Find where the given text appears and provide that cell's center as (x, y) coordinate. 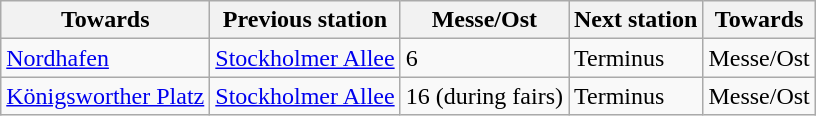
6 (484, 58)
Königsworther Platz (106, 96)
Next station (635, 20)
Nordhafen (106, 58)
Previous station (305, 20)
16 (during fairs) (484, 96)
